Provide the (x, y) coordinate of the cell's center where the given text is located.  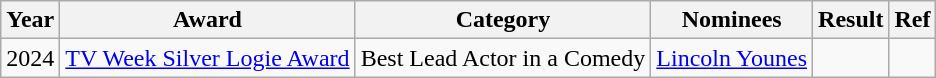
Year (30, 20)
Category (503, 20)
TV Week Silver Logie Award (208, 58)
Nominees (732, 20)
Best Lead Actor in a Comedy (503, 58)
Award (208, 20)
Result (851, 20)
Ref (912, 20)
Lincoln Younes (732, 58)
2024 (30, 58)
